Output the [X, Y] coordinate of the center of the cell containing the given text.  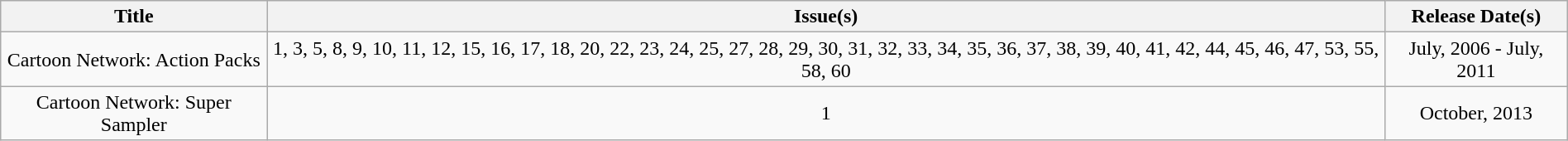
Release Date(s) [1475, 17]
July, 2006 - July, 2011 [1475, 60]
Cartoon Network: Action Packs [134, 60]
1 [826, 113]
Issue(s) [826, 17]
Title [134, 17]
Cartoon Network: Super Sampler [134, 113]
October, 2013 [1475, 113]
